For the text-containing cell, return its midpoint in (X, Y) coordinate format. 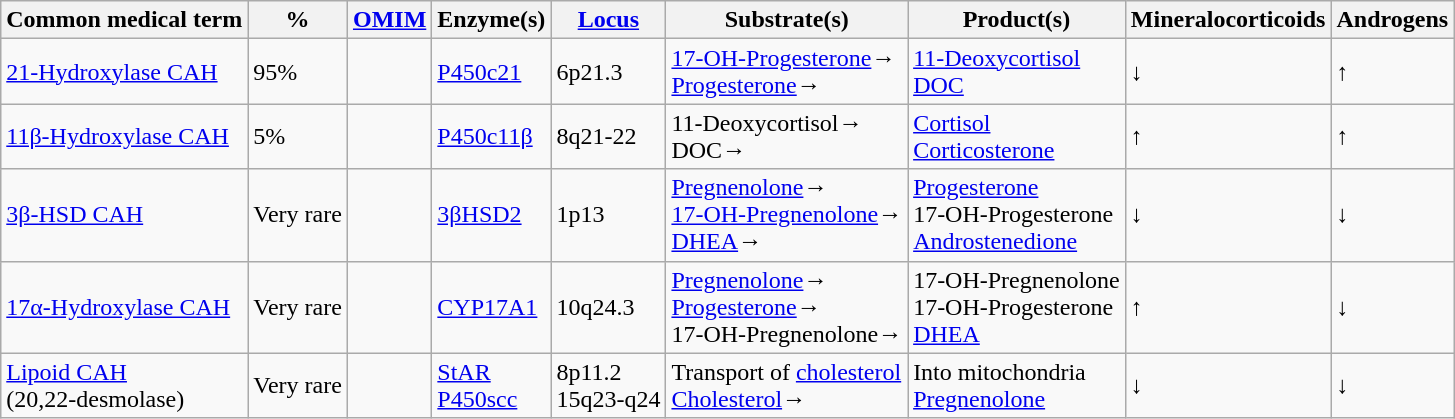
3βHSD2 (492, 215)
5% (298, 136)
17-OH-Progesterone→Progesterone→ (787, 72)
17α-Hydroxylase CAH (124, 307)
P450c21 (492, 72)
Mineralocorticoids (1228, 20)
Product(s) (1017, 20)
CortisolCorticosterone (1017, 136)
Androgens (1392, 20)
Pregnenolone→17-OH-Pregnenolone→DHEA→ (787, 215)
Progesterone17-OH-ProgesteroneAndrostenedione (1017, 215)
11-DeoxycortisolDOC (1017, 72)
Transport of cholesterolCholesterol→ (787, 386)
11-Deoxycortisol→DOC→ (787, 136)
CYP17A1 (492, 307)
8q21-22 (608, 136)
OMIM (389, 20)
11β-Hydroxylase CAH (124, 136)
% (298, 20)
StARP450scc (492, 386)
10q24.3 (608, 307)
21-Hydroxylase CAH (124, 72)
Locus (608, 20)
P450c11β (492, 136)
17-OH-Pregnenolone17-OH-ProgesteroneDHEA (1017, 307)
Substrate(s) (787, 20)
Pregnenolone→Progesterone→17-OH-Pregnenolone→ (787, 307)
6p21.3 (608, 72)
Common medical term (124, 20)
3β-HSD CAH (124, 215)
Lipoid CAH(20,22-desmolase) (124, 386)
95% (298, 72)
Into mitochondriaPregnenolone (1017, 386)
8p11.215q23-q24 (608, 386)
Enzyme(s) (492, 20)
1p13 (608, 215)
